From the cell containing the given text, extract its center point as [X, Y] coordinate. 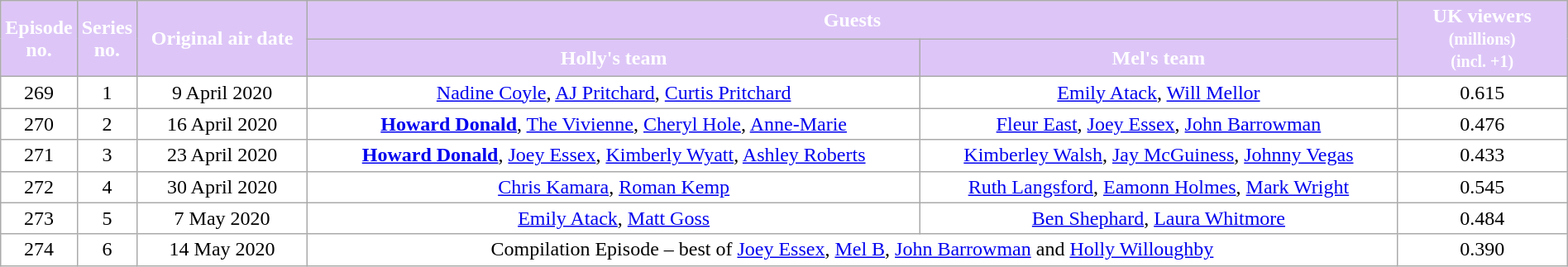
0.545 [1482, 187]
269 [39, 93]
0.433 [1482, 155]
Ben Shephard, Laura Whitmore [1159, 218]
0.615 [1482, 93]
273 [39, 218]
0.476 [1482, 124]
0.390 [1482, 250]
Kimberley Walsh, Jay McGuiness, Johnny Vegas [1159, 155]
5 [107, 218]
Nadine Coyle, AJ Pritchard, Curtis Pritchard [614, 93]
Fleur East, Joey Essex, John Barrowman [1159, 124]
Mel's team [1159, 58]
0.484 [1482, 218]
Ruth Langsford, Eamonn Holmes, Mark Wright [1159, 187]
Emily Atack, Matt Goss [614, 218]
6 [107, 250]
7 May 2020 [222, 218]
Original air date [222, 39]
23 April 2020 [222, 155]
14 May 2020 [222, 250]
16 April 2020 [222, 124]
Guests [853, 20]
3 [107, 155]
Emily Atack, Will Mellor [1159, 93]
Seriesno. [107, 39]
Chris Kamara, Roman Kemp [614, 187]
271 [39, 155]
274 [39, 250]
UK viewers (millions)(incl. +1) [1482, 39]
4 [107, 187]
Howard Donald, The Vivienne, Cheryl Hole, Anne-Marie [614, 124]
Episodeno. [39, 39]
Compilation Episode – best of Joey Essex, Mel B, John Barrowman and Holly Willoughby [853, 250]
30 April 2020 [222, 187]
Howard Donald, Joey Essex, Kimberly Wyatt, Ashley Roberts [614, 155]
270 [39, 124]
2 [107, 124]
Holly's team [614, 58]
272 [39, 187]
9 April 2020 [222, 93]
1 [107, 93]
